Locate the cell with the specified text and output its (x, y) center coordinate. 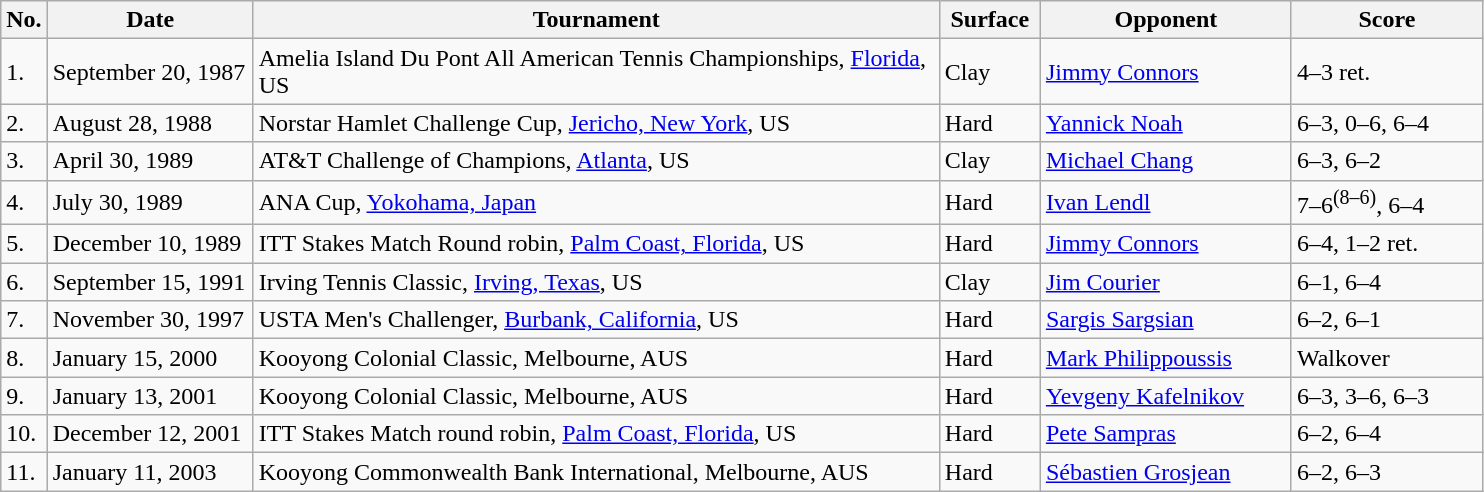
6–2, 6–1 (1386, 320)
August 28, 1988 (150, 123)
Irving Tennis Classic, Irving, Texas, US (596, 282)
September 15, 1991 (150, 282)
6–3, 6–2 (1386, 161)
Tournament (596, 20)
January 13, 2001 (150, 396)
Mark Philippoussis (1166, 358)
December 10, 1989 (150, 244)
8. (24, 358)
USTA Men's Challenger, Burbank, California, US (596, 320)
6–3, 3–6, 6–3 (1386, 396)
Norstar Hamlet Challenge Cup, Jericho, New York, US (596, 123)
6–4, 1–2 ret. (1386, 244)
Surface (990, 20)
ANA Cup, Yokohama, Japan (596, 202)
April 30, 1989 (150, 161)
ITT Stakes Match round robin, Palm Coast, Florida, US (596, 434)
Jim Courier (1166, 282)
Date (150, 20)
9. (24, 396)
3. (24, 161)
November 30, 1997 (150, 320)
January 15, 2000 (150, 358)
6–2, 6–3 (1386, 472)
Walkover (1386, 358)
Sébastien Grosjean (1166, 472)
7–6(8–6), 6–4 (1386, 202)
Ivan Lendl (1166, 202)
4–3 ret. (1386, 72)
4. (24, 202)
Amelia Island Du Pont All American Tennis Championships, Florida, US (596, 72)
6. (24, 282)
September 20, 1987 (150, 72)
Opponent (1166, 20)
6–1, 6–4 (1386, 282)
No. (24, 20)
AT&T Challenge of Champions, Atlanta, US (596, 161)
2. (24, 123)
Yevgeny Kafelnikov (1166, 396)
6–2, 6–4 (1386, 434)
December 12, 2001 (150, 434)
January 11, 2003 (150, 472)
1. (24, 72)
10. (24, 434)
Sargis Sargsian (1166, 320)
7. (24, 320)
July 30, 1989 (150, 202)
Michael Chang (1166, 161)
5. (24, 244)
Yannick Noah (1166, 123)
Score (1386, 20)
ITT Stakes Match Round robin, Palm Coast, Florida, US (596, 244)
11. (24, 472)
Pete Sampras (1166, 434)
Kooyong Commonwealth Bank International, Melbourne, AUS (596, 472)
6–3, 0–6, 6–4 (1386, 123)
